Locate the cell with the specified text and output its (X, Y) center coordinate. 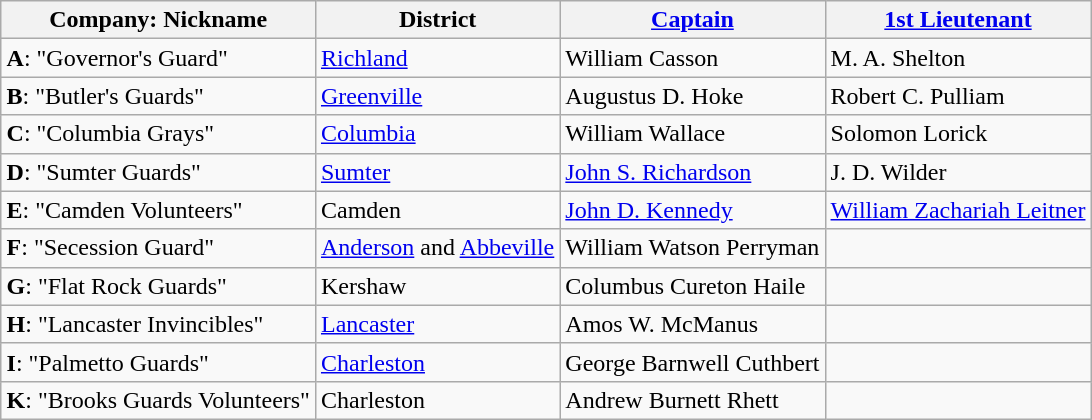
William Casson (692, 58)
Sumter (437, 172)
Andrew Burnett Rhett (692, 400)
Columbus Cureton Haile (692, 286)
F: "Secession Guard" (158, 248)
H: "Lancaster Invincibles" (158, 324)
M. A. Shelton (958, 58)
E: "Camden Volunteers" (158, 210)
Amos W. McManus (692, 324)
Richland (437, 58)
John D. Kennedy (692, 210)
J. D. Wilder (958, 172)
William Zachariah Leitner (958, 210)
1st Lieutenant (958, 20)
A: "Governor's Guard" (158, 58)
K: "Brooks Guards Volunteers" (158, 400)
I: "Palmetto Guards" (158, 362)
Solomon Lorick (958, 134)
C: "Columbia Grays" (158, 134)
Robert C. Pulliam (958, 96)
George Barnwell Cuthbert (692, 362)
Captain (692, 20)
Anderson and Abbeville (437, 248)
Greenville (437, 96)
Lancaster (437, 324)
G: "Flat Rock Guards" (158, 286)
Kershaw (437, 286)
D: "Sumter Guards" (158, 172)
Columbia (437, 134)
B: "Butler's Guards" (158, 96)
William Wallace (692, 134)
John S. Richardson (692, 172)
Augustus D. Hoke (692, 96)
William Watson Perryman (692, 248)
Camden (437, 210)
District (437, 20)
Company: Nickname (158, 20)
